Extract the [X, Y] coordinate from the center of the cell holding the provided text.  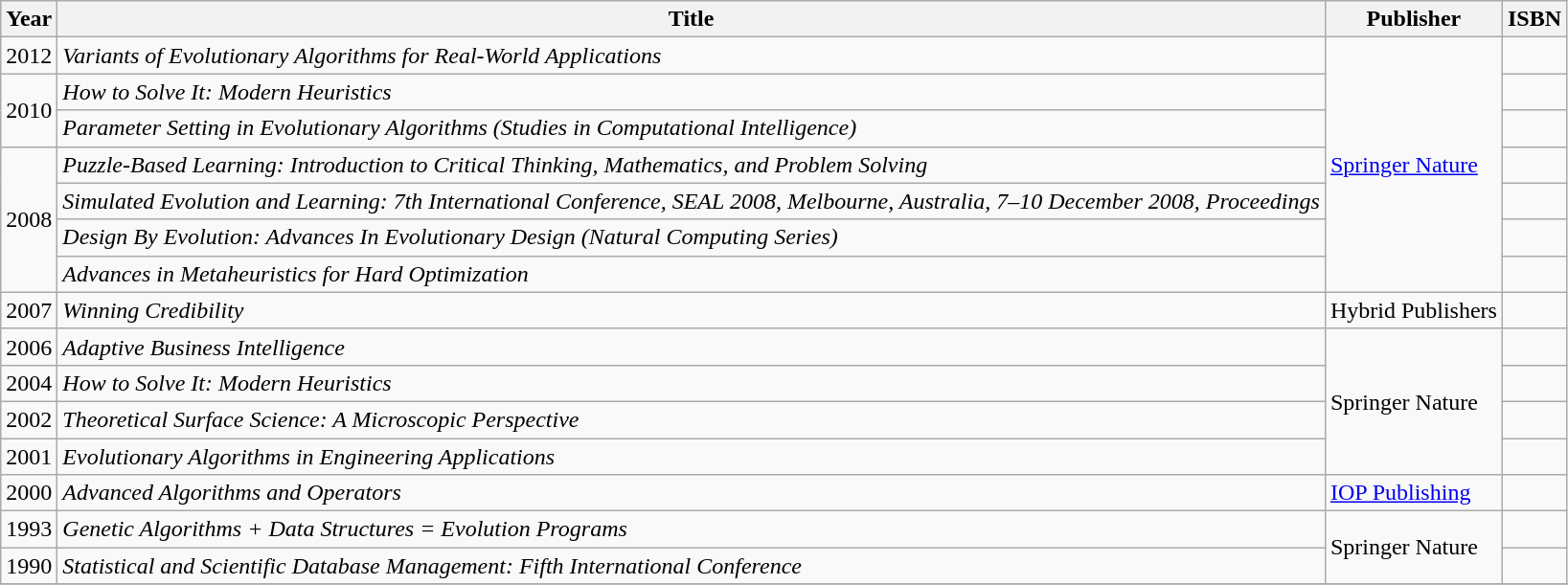
Puzzle-Based Learning: Introduction to Critical Thinking, Mathematics, and Problem Solving [692, 165]
Publisher [1414, 19]
2004 [29, 383]
Variants of Evolutionary Algorithms for Real-World Applications [692, 56]
2006 [29, 347]
2002 [29, 419]
Year [29, 19]
Advances in Metaheuristics for Hard Optimization [692, 274]
Statistical and Scientific Database Management: Fifth International Conference [692, 566]
IOP Publishing [1414, 493]
ISBN [1534, 19]
1993 [29, 529]
Parameter Setting in Evolutionary Algorithms (Studies in Computational Intelligence) [692, 128]
1990 [29, 566]
2000 [29, 493]
Advanced Algorithms and Operators [692, 493]
Adaptive Business Intelligence [692, 347]
Hybrid Publishers [1414, 310]
Genetic Algorithms + Data Structures = Evolution Programs [692, 529]
2012 [29, 56]
Theoretical Surface Science: A Microscopic Perspective [692, 419]
2001 [29, 457]
2007 [29, 310]
Design By Evolution: Advances In Evolutionary Design (Natural Computing Series) [692, 237]
Winning Credibility [692, 310]
Title [692, 19]
2008 [29, 219]
Evolutionary Algorithms in Engineering Applications [692, 457]
Simulated Evolution and Learning: 7th International Conference, SEAL 2008, Melbourne, Australia, 7–10 December 2008, Proceedings [692, 201]
2010 [29, 110]
